Determine the [x, y] coordinate at the center of the cell enclosing the given text.  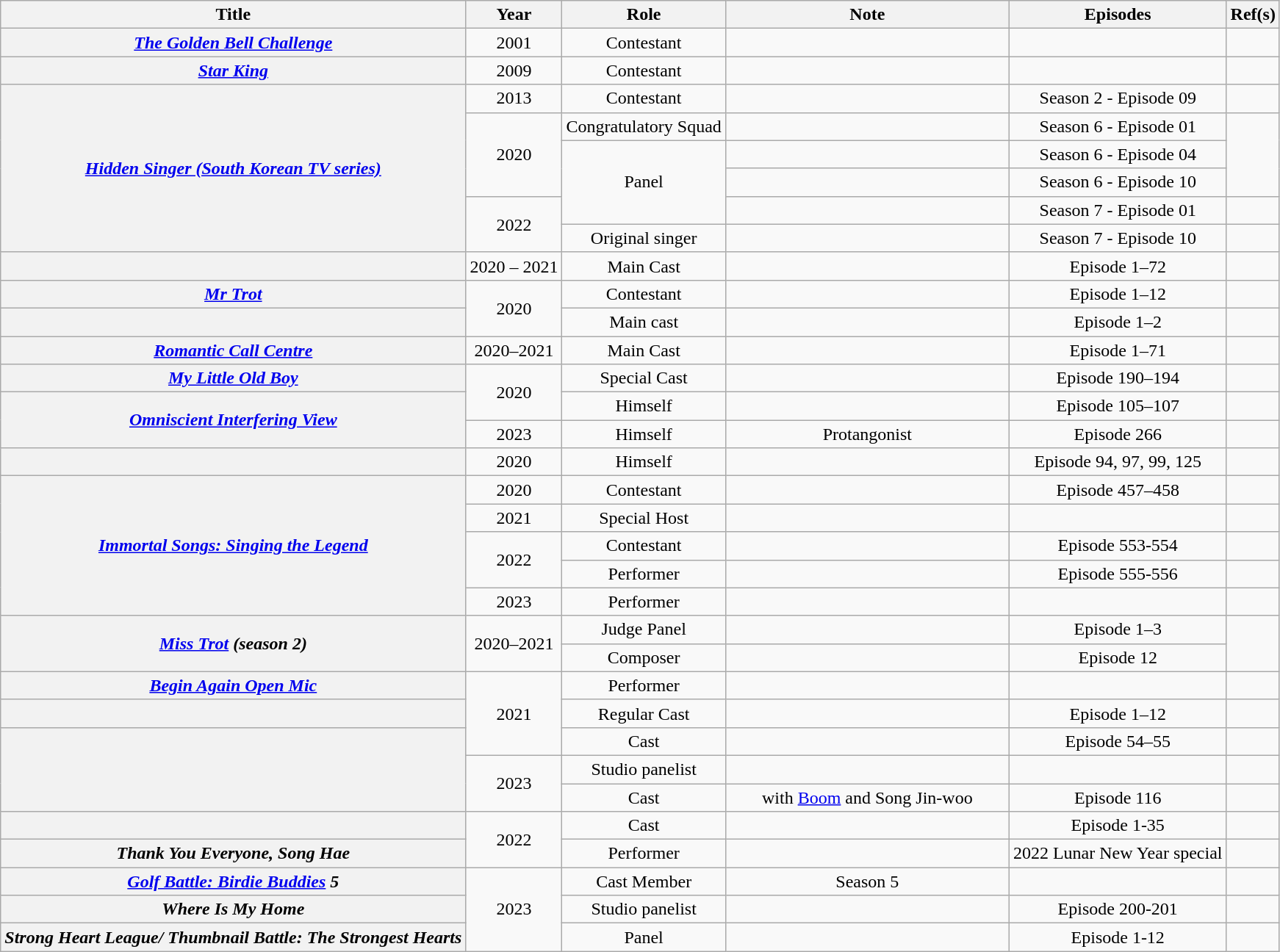
Episode 105–107 [1118, 406]
2020 – 2021 [514, 266]
Season 6 - Episode 10 [1118, 182]
Season 7 - Episode 10 [1118, 238]
My Little Old Boy [234, 378]
Episode 116 [1118, 797]
Season 5 [867, 881]
Episode 12 [1118, 657]
Ref(s) [1253, 15]
Episode 553-554 [1118, 546]
Year [514, 15]
Episodes [1118, 15]
Episode 1–71 [1118, 350]
Golf Battle: Birdie Buddies 5 [234, 881]
Special Cast [644, 378]
Episode 190–194 [1118, 378]
Protangonist [867, 434]
Original singer [644, 238]
Title [234, 15]
Judge Panel [644, 630]
Regular Cast [644, 713]
Special Host [644, 518]
Episode 94, 97, 99, 125 [1118, 462]
Star King [234, 71]
Episode 1–3 [1118, 630]
Hidden Singer (South Korean TV series) [234, 168]
Season 6 - Episode 04 [1118, 154]
Cast Member [644, 881]
Episode 555-556 [1118, 574]
Strong Heart League/ Thumbnail Battle: The Strongest Hearts [234, 937]
Episode 1-12 [1118, 937]
2001 [514, 43]
Congratulatory Squad [644, 126]
Begin Again Open Mic [234, 685]
Role [644, 15]
Episode 1-35 [1118, 826]
2009 [514, 71]
Where Is My Home [234, 909]
Omniscient Interfering View [234, 420]
Thank You Everyone, Song Hae [234, 854]
Episode 1–72 [1118, 266]
Immortal Songs: Singing the Legend [234, 546]
with Boom and Song Jin-woo [867, 797]
2013 [514, 98]
Romantic Call Centre [234, 350]
The Golden Bell Challenge [234, 43]
Mr Trot [234, 294]
2022 Lunar New Year special [1118, 854]
Miss Trot (season 2) [234, 643]
Episode 1–2 [1118, 322]
Episode 200-201 [1118, 909]
Season 7 - Episode 01 [1118, 210]
Episode 457–458 [1118, 490]
Episode 54–55 [1118, 741]
Season 6 - Episode 01 [1118, 126]
Main cast [644, 322]
Note [867, 15]
Episode 266 [1118, 434]
Composer [644, 657]
Season 2 - Episode 09 [1118, 98]
